Locate the cell with the specified text and output its (x, y) center coordinate. 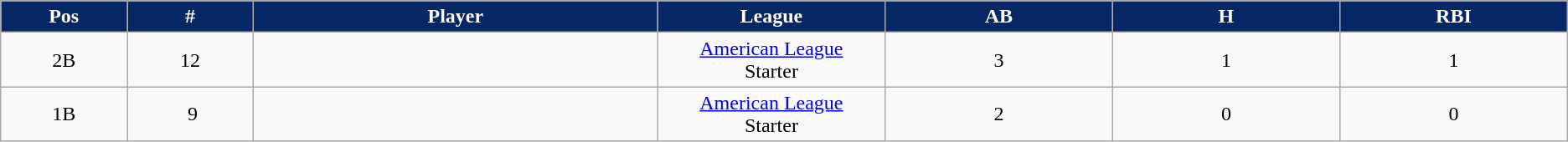
12 (191, 60)
9 (191, 114)
H (1226, 17)
1B (64, 114)
League (771, 17)
2 (999, 114)
AB (999, 17)
Pos (64, 17)
# (191, 17)
2B (64, 60)
3 (999, 60)
RBI (1454, 17)
Player (456, 17)
